Provide the (x, y) coordinate of the cell's center where the given text is located.  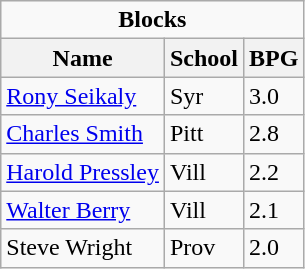
Pitt (204, 134)
School (204, 58)
Blocks (152, 20)
Steve Wright (83, 248)
2.1 (274, 210)
3.0 (274, 96)
Charles Smith (83, 134)
BPG (274, 58)
Syr (204, 96)
Rony Seikaly (83, 96)
2.8 (274, 134)
Prov (204, 248)
Harold Pressley (83, 172)
Name (83, 58)
2.0 (274, 248)
2.2 (274, 172)
Walter Berry (83, 210)
